Locate the cell with the specified text and output its (X, Y) center coordinate. 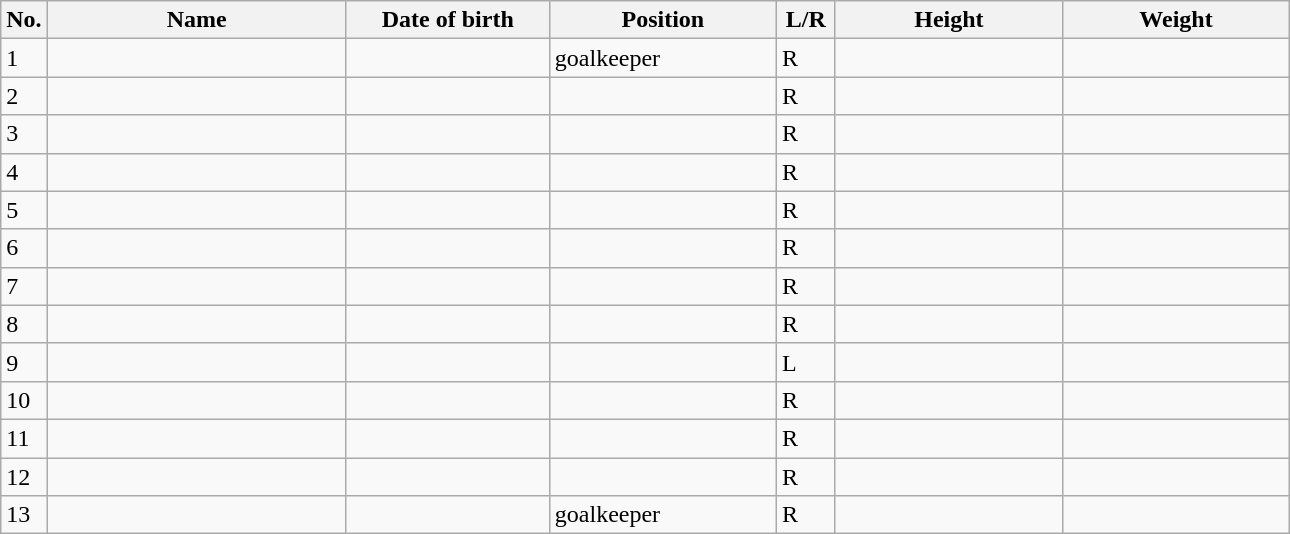
Date of birth (448, 20)
8 (24, 324)
No. (24, 20)
11 (24, 438)
3 (24, 134)
7 (24, 286)
1 (24, 58)
Weight (1176, 20)
13 (24, 515)
6 (24, 248)
Name (196, 20)
9 (24, 362)
Height (948, 20)
Position (662, 20)
4 (24, 172)
L (806, 362)
5 (24, 210)
L/R (806, 20)
10 (24, 400)
12 (24, 477)
2 (24, 96)
